Return (X, Y) of the center of cell containing provided text 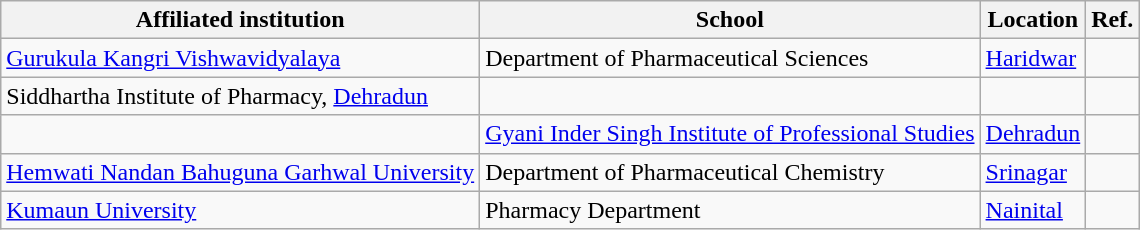
Dehradun (1033, 134)
Gyani Inder Singh Institute of Professional Studies (730, 134)
Haridwar (1033, 58)
Affiliated institution (240, 20)
Department of Pharmaceutical Sciences (730, 58)
Ref. (1112, 20)
Gurukula Kangri Vishwavidyalaya (240, 58)
Nainital (1033, 210)
Department of Pharmaceutical Chemistry (730, 172)
Srinagar (1033, 172)
Siddhartha Institute of Pharmacy, Dehradun (240, 96)
Kumaun University (240, 210)
Location (1033, 20)
School (730, 20)
Hemwati Nandan Bahuguna Garhwal University (240, 172)
Pharmacy Department (730, 210)
